Return the [x, y] coordinate for the center point of the cell that contains the specified text.  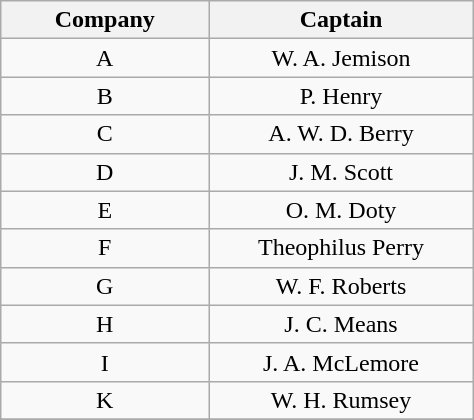
Company [105, 20]
A. W. D. Berry [341, 134]
B [105, 96]
P. Henry [341, 96]
W. A. Jemison [341, 58]
H [105, 324]
A [105, 58]
I [105, 362]
Theophilus Perry [341, 248]
Captain [341, 20]
W. F. Roberts [341, 286]
C [105, 134]
G [105, 286]
O. M. Doty [341, 210]
J. C. Means [341, 324]
J. A. McLemore [341, 362]
E [105, 210]
D [105, 172]
F [105, 248]
J. M. Scott [341, 172]
K [105, 400]
W. H. Rumsey [341, 400]
